Extract the (X, Y) coordinate from the center of the cell holding the provided text.  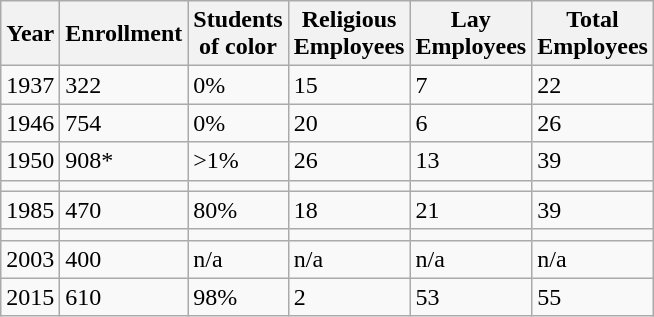
Studentsof color (238, 34)
7 (471, 85)
1985 (30, 210)
18 (349, 210)
1950 (30, 161)
2 (349, 297)
20 (349, 123)
80% (238, 210)
322 (124, 85)
754 (124, 123)
6 (471, 123)
15 (349, 85)
>1% (238, 161)
1937 (30, 85)
22 (593, 85)
98% (238, 297)
TotalEmployees (593, 34)
LayEmployees (471, 34)
610 (124, 297)
Year (30, 34)
470 (124, 210)
55 (593, 297)
21 (471, 210)
53 (471, 297)
2003 (30, 259)
400 (124, 259)
1946 (30, 123)
ReligiousEmployees (349, 34)
908* (124, 161)
Enrollment (124, 34)
2015 (30, 297)
13 (471, 161)
